Output the (X, Y) coordinate of the center of the cell containing the given text.  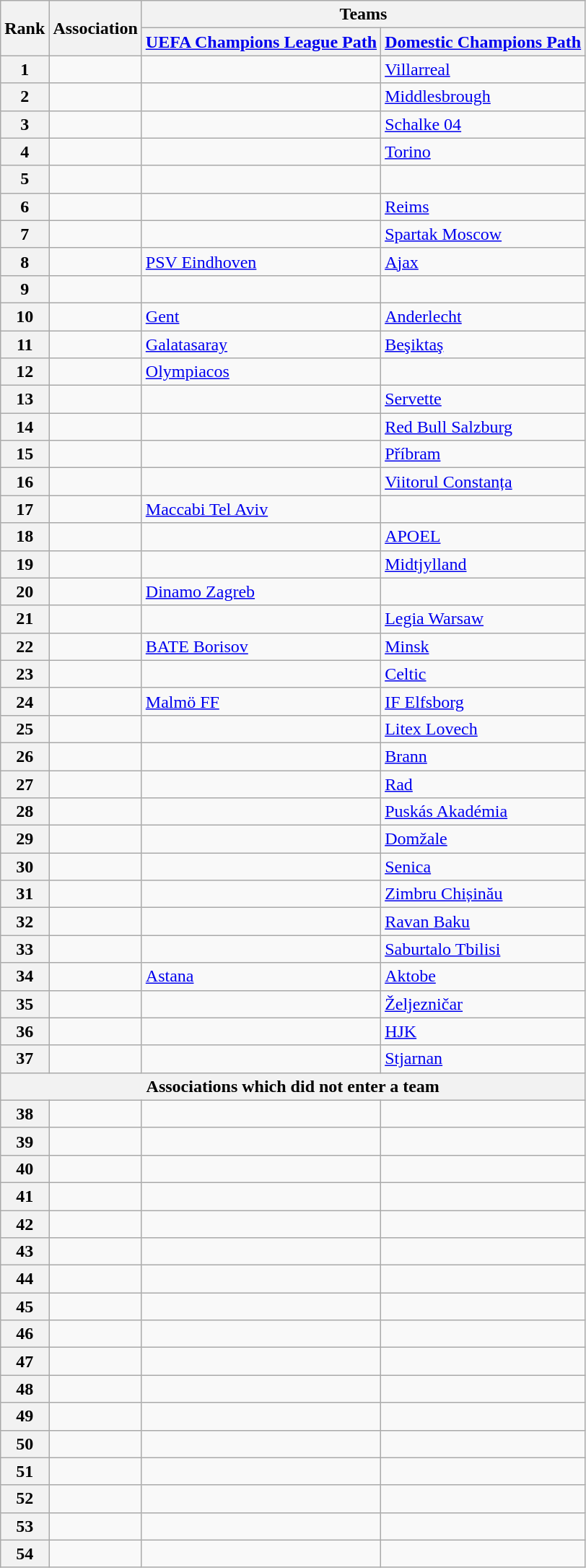
Brann (484, 756)
27 (25, 784)
Aktobe (484, 976)
Litex Lovech (484, 729)
Domžale (484, 839)
PSV Eindhoven (261, 261)
34 (25, 976)
40 (25, 1169)
Spartak Moscow (484, 234)
48 (25, 1389)
39 (25, 1141)
Dinamo Zagreb (261, 592)
Astana (261, 976)
26 (25, 756)
21 (25, 619)
2 (25, 97)
24 (25, 701)
Servette (484, 399)
49 (25, 1416)
46 (25, 1334)
38 (25, 1114)
43 (25, 1252)
17 (25, 509)
Midtjylland (484, 564)
37 (25, 1059)
36 (25, 1031)
Celtic (484, 674)
45 (25, 1307)
16 (25, 482)
14 (25, 427)
Puskás Akadémia (484, 812)
Ravan Baku (484, 922)
Beşiktaş (484, 345)
Željezničar (484, 1004)
Red Bull Salzburg (484, 427)
4 (25, 152)
29 (25, 839)
UEFA Champions League Path (261, 42)
50 (25, 1444)
7 (25, 234)
Ajax (484, 261)
Middlesbrough (484, 97)
Galatasaray (261, 345)
52 (25, 1499)
Příbram (484, 454)
Anderlecht (484, 316)
15 (25, 454)
33 (25, 949)
32 (25, 922)
18 (25, 537)
HJK (484, 1031)
41 (25, 1196)
25 (25, 729)
Associations which did not enter a team (293, 1086)
Villarreal (484, 69)
51 (25, 1471)
22 (25, 646)
Reims (484, 207)
20 (25, 592)
Stjarnan (484, 1059)
Schalke 04 (484, 124)
6 (25, 207)
Zimbru Chișinău (484, 894)
Association (95, 28)
APOEL (484, 537)
Senica (484, 867)
9 (25, 289)
Malmö FF (261, 701)
Viitorul Constanța (484, 482)
28 (25, 812)
47 (25, 1361)
31 (25, 894)
Olympiacos (261, 372)
Legia Warsaw (484, 619)
12 (25, 372)
42 (25, 1224)
1 (25, 69)
Maccabi Tel Aviv (261, 509)
19 (25, 564)
8 (25, 261)
10 (25, 316)
30 (25, 867)
3 (25, 124)
13 (25, 399)
Gent (261, 316)
BATE Borisov (261, 646)
53 (25, 1526)
Teams (363, 14)
Saburtalo Tbilisi (484, 949)
Rad (484, 784)
Torino (484, 152)
23 (25, 674)
Minsk (484, 646)
Rank (25, 28)
35 (25, 1004)
44 (25, 1279)
11 (25, 345)
5 (25, 179)
Domestic Champions Path (484, 42)
54 (25, 1554)
IF Elfsborg (484, 701)
